Output the [x, y] coordinate of the center of the cell containing the given text.  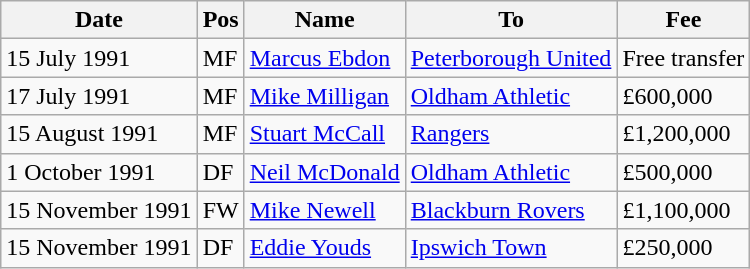
Fee [684, 20]
Peterborough United [511, 58]
Mike Milligan [324, 96]
Neil McDonald [324, 172]
£1,100,000 [684, 210]
15 August 1991 [99, 134]
15 July 1991 [99, 58]
FW [220, 210]
Blackburn Rovers [511, 210]
£500,000 [684, 172]
Marcus Ebdon [324, 58]
Free transfer [684, 58]
Name [324, 20]
Date [99, 20]
17 July 1991 [99, 96]
Stuart McCall [324, 134]
£250,000 [684, 248]
Rangers [511, 134]
Eddie Youds [324, 248]
Mike Newell [324, 210]
Pos [220, 20]
£600,000 [684, 96]
1 October 1991 [99, 172]
Ipswich Town [511, 248]
£1,200,000 [684, 134]
To [511, 20]
